Pinpoint the cell where the given text exists, returning its (X, Y) midpoint coordinate. 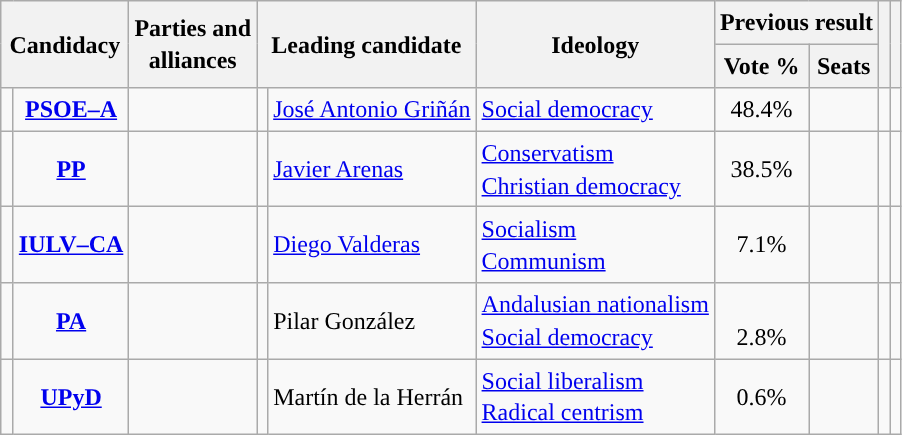
Candidacy (65, 44)
IULV–CA (71, 245)
PA (71, 321)
48.4% (761, 110)
Martín de la Herrán (372, 397)
0.6% (761, 397)
UPyD (71, 397)
Social liberalismRadical centrism (595, 397)
Javier Arenas (372, 169)
PSOE–A (71, 110)
2.8% (761, 321)
7.1% (761, 245)
ConservatismChristian democracy (595, 169)
Diego Valderas (372, 245)
SocialismCommunism (595, 245)
Previous result (796, 22)
José Antonio Griñán (372, 110)
Parties andalliances (193, 44)
Seats (844, 66)
Andalusian nationalismSocial democracy (595, 321)
Leading candidate (366, 44)
PP (71, 169)
Ideology (595, 44)
Vote % (761, 66)
Pilar González (372, 321)
Social democracy (595, 110)
38.5% (761, 169)
